Scan for the cell matching the given text and deliver its [X, Y] coordinate at center. 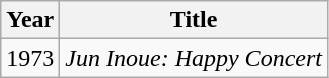
1973 [30, 58]
Year [30, 20]
Title [194, 20]
Jun Inoue: Happy Concert [194, 58]
